Locate the cell with the specified text and output its [X, Y] center coordinate. 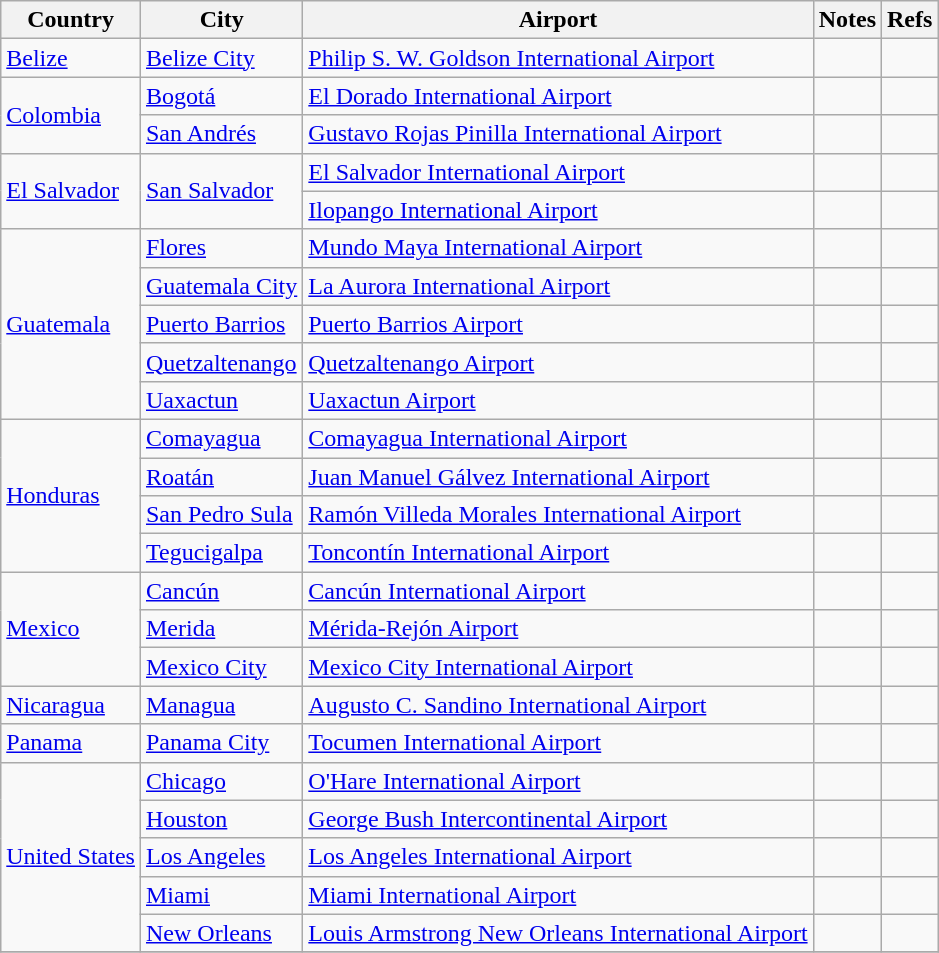
Mexico City [221, 667]
Honduras [71, 495]
Quetzaltenango [221, 362]
San Salvador [221, 191]
Tegucigalpa [221, 553]
Guatemala City [221, 286]
Mexico [71, 629]
Houston [221, 819]
Chicago [221, 781]
Cancún [221, 591]
Philip S. W. Goldson International Airport [558, 58]
O'Hare International Airport [558, 781]
Guatemala [71, 324]
Panama City [221, 743]
Bogotá [221, 96]
Miami International Airport [558, 895]
Miami [221, 895]
Los Angeles [221, 857]
Cancún International Airport [558, 591]
Nicaragua [71, 705]
New Orleans [221, 933]
Uaxactun [221, 400]
Puerto Barrios [221, 324]
City [221, 20]
El Salvador [71, 191]
Puerto Barrios Airport [558, 324]
Louis Armstrong New Orleans International Airport [558, 933]
Gustavo Rojas Pinilla International Airport [558, 134]
Panama [71, 743]
El Salvador International Airport [558, 172]
Airport [558, 20]
Toncontín International Airport [558, 553]
Merida [221, 629]
Augusto C. Sandino International Airport [558, 705]
Los Angeles International Airport [558, 857]
Tocumen International Airport [558, 743]
Mundo Maya International Airport [558, 248]
Uaxactun Airport [558, 400]
San Pedro Sula [221, 515]
United States [71, 857]
George Bush Intercontinental Airport [558, 819]
San Andrés [221, 134]
Notes [847, 20]
Quetzaltenango Airport [558, 362]
Belize [71, 58]
La Aurora International Airport [558, 286]
Mexico City International Airport [558, 667]
Colombia [71, 115]
Managua [221, 705]
Mérida-Rejón Airport [558, 629]
El Dorado International Airport [558, 96]
Comayagua [221, 438]
Roatán [221, 477]
Ramón Villeda Morales International Airport [558, 515]
Flores [221, 248]
Juan Manuel Gálvez International Airport [558, 477]
Belize City [221, 58]
Ilopango International Airport [558, 210]
Refs [910, 20]
Comayagua International Airport [558, 438]
Country [71, 20]
